Locate the cell with the specified text and output its (X, Y) center coordinate. 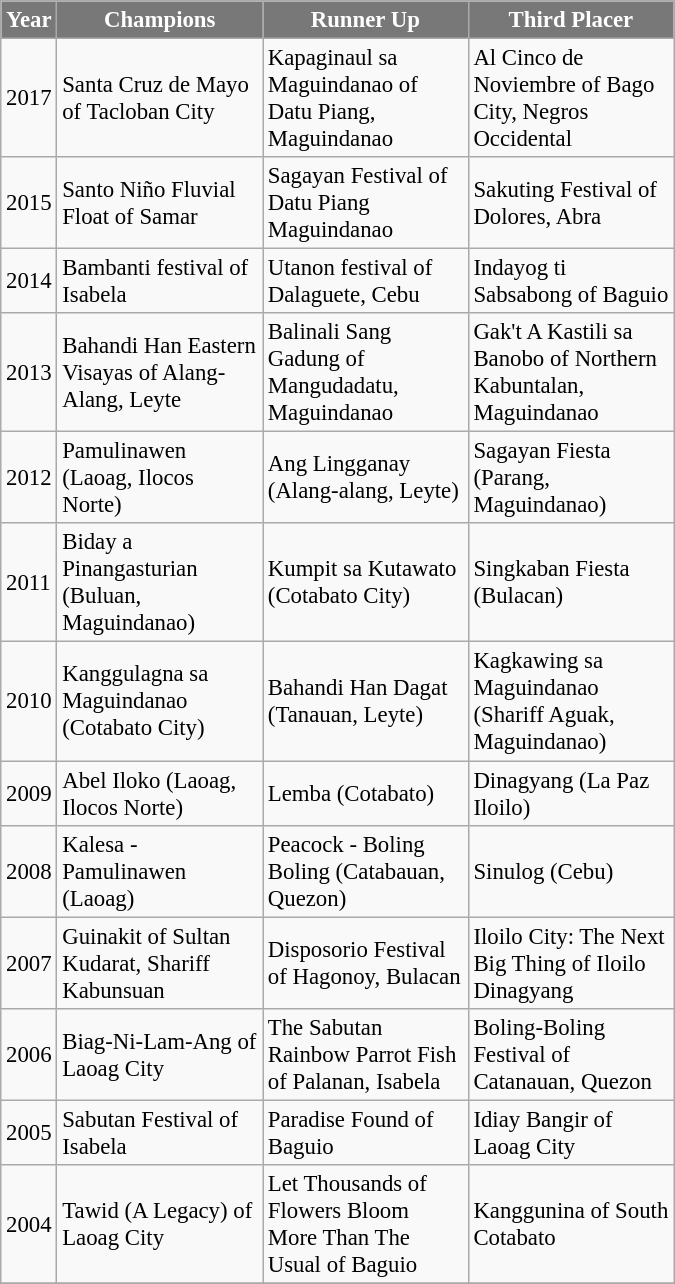
Kapaginaul sa Maguindanao of Datu Piang, Maguindanao (365, 98)
Bambanti festival of Isabela (160, 282)
Biday a Pinangasturian (Buluan, Maguindanao) (160, 584)
2010 (29, 702)
2011 (29, 584)
Singkaban Fiesta (Bulacan) (571, 584)
Biag-Ni-Lam-Ang of Laoag City (160, 1054)
2013 (29, 372)
Utanon festival of Dalaguete, Cebu (365, 282)
Santa Cruz de Mayo of Tacloban City (160, 98)
Champions (160, 20)
2009 (29, 794)
Sagayan Fiesta (Parang, Maguindanao) (571, 478)
2006 (29, 1054)
Guinakit of Sultan Kudarat, Shariff Kabunsuan (160, 963)
Bahandi Han Eastern Visayas of Alang-Alang, Leyte (160, 372)
Sinulog (Cebu) (571, 871)
Sagayan Festival of Datu Piang Maguindanao (365, 203)
Year (29, 20)
Santo Niño Fluvial Float of Samar (160, 203)
2008 (29, 871)
Bahandi Han Dagat (Tanauan, Leyte) (365, 702)
Abel Iloko (Laoag, Ilocos Norte) (160, 794)
Runner Up (365, 20)
2017 (29, 98)
2004 (29, 1224)
2007 (29, 963)
Balinali Sang Gadung of Mangudadatu, Maguindanao (365, 372)
Lemba (Cotabato) (365, 794)
Dinagyang (La Paz Iloilo) (571, 794)
Paradise Found of Baguio (365, 1132)
2014 (29, 282)
Let Thousands of Flowers Bloom More Than The Usual of Baguio (365, 1224)
Ang Lingganay (Alang-alang, Leyte) (365, 478)
Boling-Boling Festival of Catanauan, Quezon (571, 1054)
Gak't A Kastili sa Banobo of Northern Kabuntalan, Maguindanao (571, 372)
Al Cinco de Noviembre of Bago City, Negros Occidental (571, 98)
Idiay Bangir of Laoag City (571, 1132)
Kalesa - Pamulinawen (Laoag) (160, 871)
Peacock - Boling Boling (Catabauan, Quezon) (365, 871)
2012 (29, 478)
The Sabutan Rainbow Parrot Fish of Palanan, Isabela (365, 1054)
Tawid (A Legacy) of Laoag City (160, 1224)
Iloilo City: The Next Big Thing of Iloilo Dinagyang (571, 963)
Disposorio Festival of Hagonoy, Bulacan (365, 963)
2015 (29, 203)
Third Placer (571, 20)
Kanggulagna sa Maguindanao (Cotabato City) (160, 702)
Pamulinawen (Laoag, Ilocos Norte) (160, 478)
Sakuting Festival of Dolores, Abra (571, 203)
Kanggunina of South Cotabato (571, 1224)
2005 (29, 1132)
Indayog ti Sabsabong of Baguio (571, 282)
Kagkawing sa Maguindanao (Shariff Aguak, Maguindanao) (571, 702)
Kumpit sa Kutawato (Cotabato City) (365, 584)
Sabutan Festival of Isabela (160, 1132)
